Output the [X, Y] coordinate of the center of the cell containing the given text.  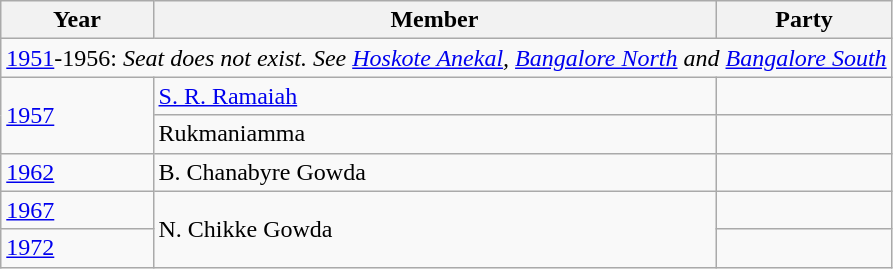
1962 [77, 172]
1972 [77, 248]
N. Chikke Gowda [434, 229]
S. R. Ramaiah [434, 96]
Member [434, 20]
1957 [77, 115]
Year [77, 20]
1967 [77, 210]
1951-1956: Seat does not exist. See Hoskote Anekal, Bangalore North and Bangalore South [446, 58]
Rukmaniamma [434, 134]
B. Chanabyre Gowda [434, 172]
Party [804, 20]
